Provide the [X, Y] coordinate of the cell's center where the given text is located.  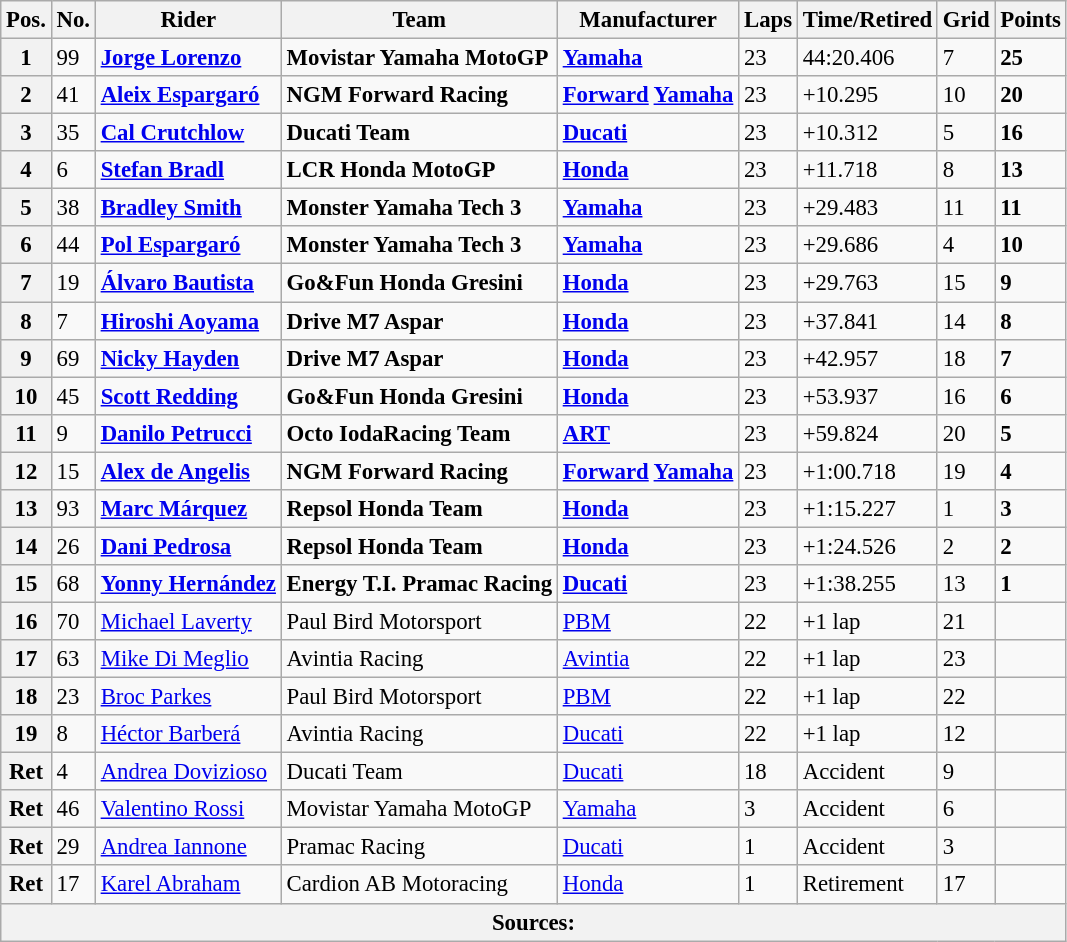
+59.824 [867, 433]
+29.686 [867, 245]
Yonny Hernández [188, 584]
+1:00.718 [867, 471]
Marc Márquez [188, 509]
Broc Parkes [188, 697]
Rider [188, 20]
Manufacturer [648, 20]
Laps [768, 20]
ART [648, 433]
+10.312 [867, 133]
69 [73, 358]
LCR Honda MotoGP [419, 170]
Octo IodaRacing Team [419, 433]
Danilo Petrucci [188, 433]
Jorge Lorenzo [188, 58]
93 [73, 509]
Team [419, 20]
Andrea Dovizioso [188, 772]
Points [1030, 20]
Mike Di Meglio [188, 659]
No. [73, 20]
Valentino Rossi [188, 809]
+29.483 [867, 208]
70 [73, 621]
29 [73, 847]
44:20.406 [867, 58]
38 [73, 208]
+1:15.227 [867, 509]
Aleix Espargaró [188, 95]
Andrea Iannone [188, 847]
Cal Crutchlow [188, 133]
Pol Espargaró [188, 245]
26 [73, 546]
Energy T.I. Pramac Racing [419, 584]
45 [73, 396]
99 [73, 58]
Grid [966, 20]
Scott Redding [188, 396]
41 [73, 95]
Bradley Smith [188, 208]
Nicky Hayden [188, 358]
+10.295 [867, 95]
+1:24.526 [867, 546]
+29.763 [867, 283]
Alex de Angelis [188, 471]
Álvaro Bautista [188, 283]
21 [966, 621]
+42.957 [867, 358]
Karel Abraham [188, 885]
Retirement [867, 885]
Sources: [534, 922]
+1:38.255 [867, 584]
Time/Retired [867, 20]
Hiroshi Aoyama [188, 321]
68 [73, 584]
+11.718 [867, 170]
Stefan Bradl [188, 170]
63 [73, 659]
44 [73, 245]
25 [1030, 58]
Pramac Racing [419, 847]
Avintia [648, 659]
Cardion AB Motoracing [419, 885]
46 [73, 809]
+37.841 [867, 321]
35 [73, 133]
Héctor Barberá [188, 734]
Michael Laverty [188, 621]
+53.937 [867, 396]
Dani Pedrosa [188, 546]
Pos. [26, 20]
